Identify which cell holds the provided text, then report its [X, Y] central coordinate. 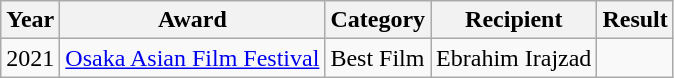
Osaka Asian Film Festival [192, 58]
Ebrahim Irajzad [514, 58]
Award [192, 20]
Recipient [514, 20]
2021 [30, 58]
Best Film [378, 58]
Result [635, 20]
Category [378, 20]
Year [30, 20]
